Determine the [X, Y] coordinate at the center of the cell enclosing the given text.  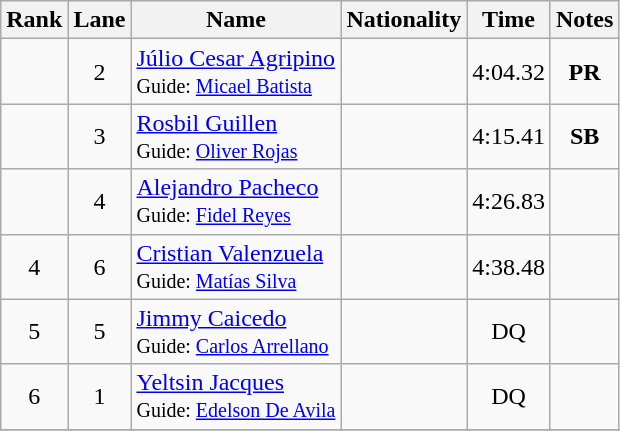
Name [236, 20]
4:38.48 [509, 266]
Alejandro PachecoGuide: Fidel Reyes [236, 202]
Júlio Cesar AgripinoGuide: Micael Batista [236, 72]
3 [100, 136]
4:04.32 [509, 72]
Rank [34, 20]
1 [100, 396]
Jimmy CaicedoGuide: Carlos Arrellano [236, 332]
Rosbil GuillenGuide: Oliver Rojas [236, 136]
2 [100, 72]
PR [584, 72]
Yeltsin JacquesGuide: Edelson De Avila [236, 396]
Cristian ValenzuelaGuide: Matías Silva [236, 266]
4:26.83 [509, 202]
Time [509, 20]
SB [584, 136]
4:15.41 [509, 136]
Nationality [404, 20]
Notes [584, 20]
Lane [100, 20]
